Output the (X, Y) coordinate of the center of the cell containing the given text.  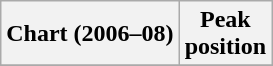
Chart (2006–08) (90, 34)
Peakposition (225, 34)
